Scan for the cell matching the given text and deliver its [X, Y] coordinate at center. 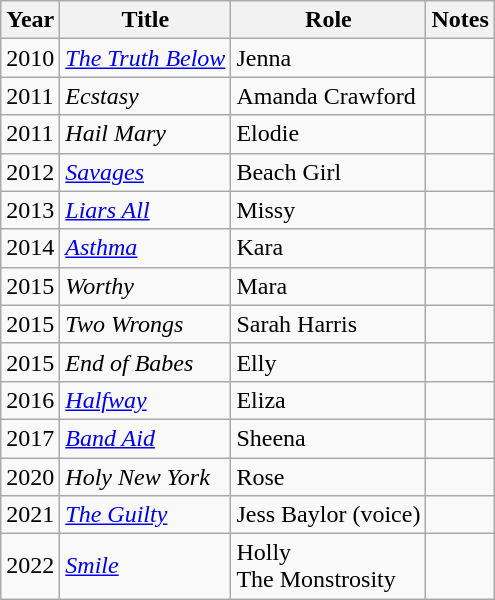
Notes [460, 20]
Amanda Crawford [328, 96]
Title [146, 20]
2017 [30, 438]
Holy New York [146, 477]
Two Wrongs [146, 324]
Asthma [146, 248]
End of Babes [146, 362]
Eliza [328, 400]
2014 [30, 248]
Role [328, 20]
Worthy [146, 286]
2016 [30, 400]
The Guilty [146, 515]
Jess Baylor (voice) [328, 515]
2022 [30, 566]
Halfway [146, 400]
Hail Mary [146, 134]
Kara [328, 248]
2013 [30, 210]
Jenna [328, 58]
Band Aid [146, 438]
Ecstasy [146, 96]
Liars All [146, 210]
Missy [328, 210]
Sheena [328, 438]
Elodie [328, 134]
2021 [30, 515]
Mara [328, 286]
Sarah Harris [328, 324]
Beach Girl [328, 172]
Savages [146, 172]
Elly [328, 362]
2012 [30, 172]
Year [30, 20]
2010 [30, 58]
Smile [146, 566]
The Truth Below [146, 58]
HollyThe Monstrosity [328, 566]
Rose [328, 477]
2020 [30, 477]
